Find where the given text appears and provide that cell's center as (X, Y) coordinate. 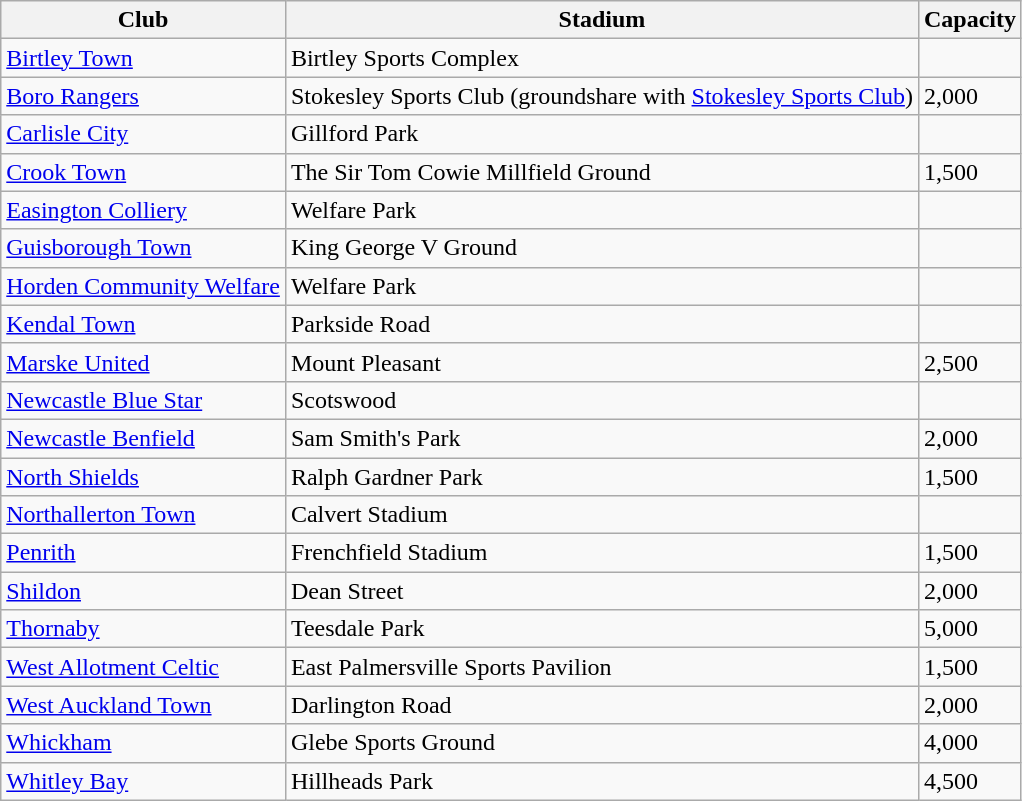
Northallerton Town (144, 515)
4,500 (970, 781)
Stokesley Sports Club (groundshare with Stokesley Sports Club) (602, 96)
4,000 (970, 743)
Ralph Gardner Park (602, 477)
Frenchfield Stadium (602, 553)
Whitley Bay (144, 781)
2,500 (970, 362)
Gillford Park (602, 134)
Guisborough Town (144, 248)
Thornaby (144, 629)
Parkside Road (602, 324)
Newcastle Blue Star (144, 400)
Penrith (144, 553)
West Auckland Town (144, 705)
Sam Smith's Park (602, 438)
Dean Street (602, 591)
Newcastle Benfield (144, 438)
Mount Pleasant (602, 362)
Easington Colliery (144, 210)
Scotswood (602, 400)
Kendal Town (144, 324)
Hillheads Park (602, 781)
Shildon (144, 591)
Teesdale Park (602, 629)
Birtley Sports Complex (602, 58)
Marske United (144, 362)
East Palmersville Sports Pavilion (602, 667)
The Sir Tom Cowie Millfield Ground (602, 172)
Birtley Town (144, 58)
Calvert Stadium (602, 515)
Stadium (602, 20)
Horden Community Welfare (144, 286)
Carlisle City (144, 134)
Club (144, 20)
Whickham (144, 743)
Crook Town (144, 172)
Glebe Sports Ground (602, 743)
5,000 (970, 629)
West Allotment Celtic (144, 667)
North Shields (144, 477)
Darlington Road (602, 705)
Boro Rangers (144, 96)
Capacity (970, 20)
King George V Ground (602, 248)
